Identify which cell holds the provided text, then report its [X, Y] central coordinate. 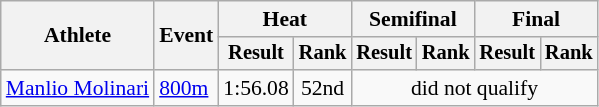
Final [536, 19]
800m [186, 88]
1:56.08 [256, 88]
Heat [284, 19]
Manlio Molinari [78, 88]
52nd [323, 88]
did not qualify [474, 88]
Semifinal [412, 19]
Athlete [78, 36]
Event [186, 36]
